Pinpoint the cell where the given text exists, returning its (X, Y) midpoint coordinate. 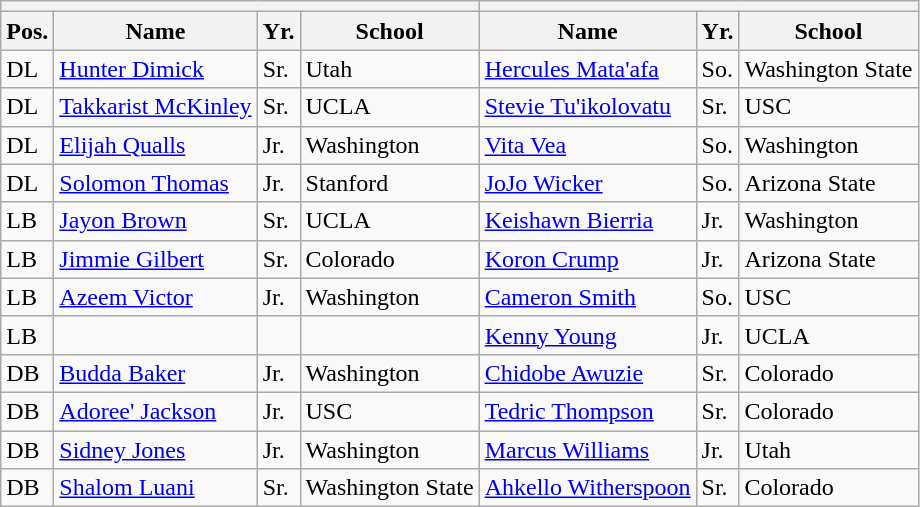
Takkarist McKinley (156, 107)
Pos. (28, 31)
Azeem Victor (156, 297)
Stanford (390, 183)
Elijah Qualls (156, 145)
Adoree' Jackson (156, 411)
Budda Baker (156, 373)
Stevie Tu'ikolovatu (588, 107)
JoJo Wicker (588, 183)
Solomon Thomas (156, 183)
Hercules Mata'afa (588, 69)
Sidney Jones (156, 449)
Ahkello Witherspoon (588, 488)
Tedric Thompson (588, 411)
Hunter Dimick (156, 69)
Kenny Young (588, 335)
Cameron Smith (588, 297)
Jayon Brown (156, 221)
Chidobe Awuzie (588, 373)
Jimmie Gilbert (156, 259)
Shalom Luani (156, 488)
Koron Crump (588, 259)
Marcus Williams (588, 449)
Vita Vea (588, 145)
Keishawn Bierria (588, 221)
